Extract the (X, Y) coordinate from the center of the cell holding the provided text.  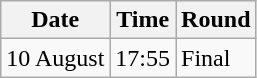
17:55 (143, 58)
Time (143, 20)
10 August (56, 58)
Final (216, 58)
Round (216, 20)
Date (56, 20)
